Provide the [x, y] coordinate of the cell's center where the given text is located.  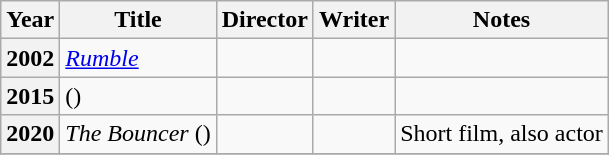
2002 [30, 58]
Title [138, 20]
Year [30, 20]
Writer [354, 20]
() [138, 96]
Director [264, 20]
2020 [30, 134]
The Bouncer () [138, 134]
2015 [30, 96]
Notes [502, 20]
Rumble [138, 58]
Short film, also actor [502, 134]
